Identify which cell holds the provided text, then report its (x, y) central coordinate. 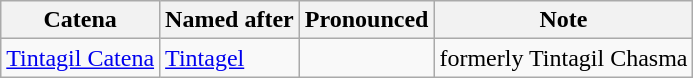
Tintagel (230, 58)
Tintagil Catena (80, 58)
Catena (80, 20)
Note (564, 20)
Pronounced (366, 20)
Named after (230, 20)
formerly Tintagil Chasma (564, 58)
